For the text-containing cell, return its midpoint in [X, Y] coordinate format. 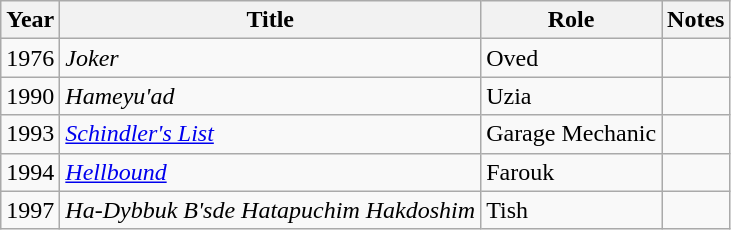
Ha-Dybbuk B'sde Hatapuchim Hakdoshim [270, 210]
Notes [696, 20]
Schindler's List [270, 134]
Hellbound [270, 172]
Hameyu'ad [270, 96]
1994 [30, 172]
Title [270, 20]
Oved [572, 58]
Garage Mechanic [572, 134]
Tish [572, 210]
Year [30, 20]
1990 [30, 96]
Uzia [572, 96]
Farouk [572, 172]
Role [572, 20]
1976 [30, 58]
1997 [30, 210]
1993 [30, 134]
Joker [270, 58]
